Pinpoint the cell where the given text exists, returning its (X, Y) midpoint coordinate. 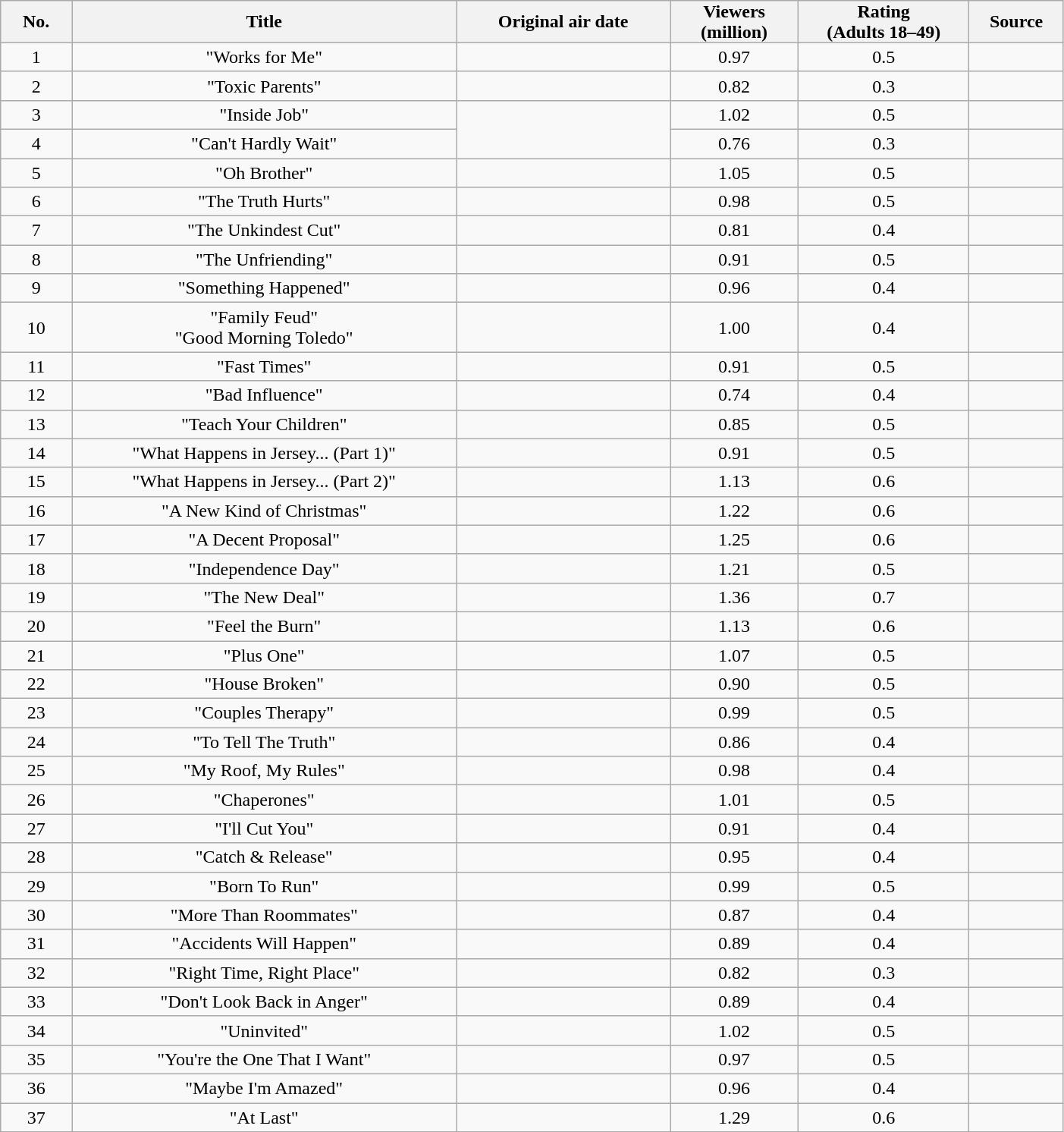
28 (36, 857)
1.00 (734, 328)
16 (36, 511)
22 (36, 684)
1.01 (734, 800)
29 (36, 886)
Source (1016, 22)
19 (36, 597)
0.74 (734, 395)
"Fast Times" (264, 366)
"House Broken" (264, 684)
1 (36, 57)
11 (36, 366)
"Oh Brother" (264, 172)
"The New Deal" (264, 597)
"Toxic Parents" (264, 86)
"Uninvited" (264, 1030)
"Inside Job" (264, 115)
0.87 (734, 915)
0.76 (734, 143)
30 (36, 915)
"Teach Your Children" (264, 424)
8 (36, 259)
12 (36, 395)
"Independence Day" (264, 568)
18 (36, 568)
Rating(Adults 18–49) (884, 22)
1.36 (734, 597)
35 (36, 1059)
0.7 (884, 597)
No. (36, 22)
1.22 (734, 511)
"Works for Me" (264, 57)
0.90 (734, 684)
"Maybe I'm Amazed" (264, 1088)
0.81 (734, 231)
33 (36, 1002)
"Can't Hardly Wait" (264, 143)
20 (36, 626)
"Born To Run" (264, 886)
"Feel the Burn" (264, 626)
0.86 (734, 742)
"The Unkindest Cut" (264, 231)
23 (36, 713)
"Family Feud""Good Morning Toledo" (264, 328)
34 (36, 1030)
0.95 (734, 857)
21 (36, 655)
14 (36, 453)
"Catch & Release" (264, 857)
"Chaperones" (264, 800)
17 (36, 539)
"What Happens in Jersey... (Part 1)" (264, 453)
32 (36, 973)
13 (36, 424)
"To Tell The Truth" (264, 742)
1.07 (734, 655)
"Don't Look Back in Anger" (264, 1002)
"Couples Therapy" (264, 713)
10 (36, 328)
"Plus One" (264, 655)
25 (36, 771)
3 (36, 115)
"You're the One That I Want" (264, 1059)
6 (36, 202)
"Bad Influence" (264, 395)
"I'll Cut You" (264, 829)
31 (36, 944)
"My Roof, My Rules" (264, 771)
7 (36, 231)
1.25 (734, 539)
"Right Time, Right Place" (264, 973)
1.29 (734, 1118)
27 (36, 829)
"Something Happened" (264, 288)
26 (36, 800)
37 (36, 1118)
0.85 (734, 424)
"More Than Roommates" (264, 915)
"What Happens in Jersey... (Part 2)" (264, 482)
Original air date (563, 22)
4 (36, 143)
"At Last" (264, 1118)
"The Truth Hurts" (264, 202)
Viewers(million) (734, 22)
1.05 (734, 172)
"Accidents Will Happen" (264, 944)
2 (36, 86)
24 (36, 742)
15 (36, 482)
"A New Kind of Christmas" (264, 511)
1.21 (734, 568)
9 (36, 288)
36 (36, 1088)
"A Decent Proposal" (264, 539)
5 (36, 172)
"The Unfriending" (264, 259)
Title (264, 22)
